Return the [X, Y] coordinate for the center point of the cell that contains the specified text.  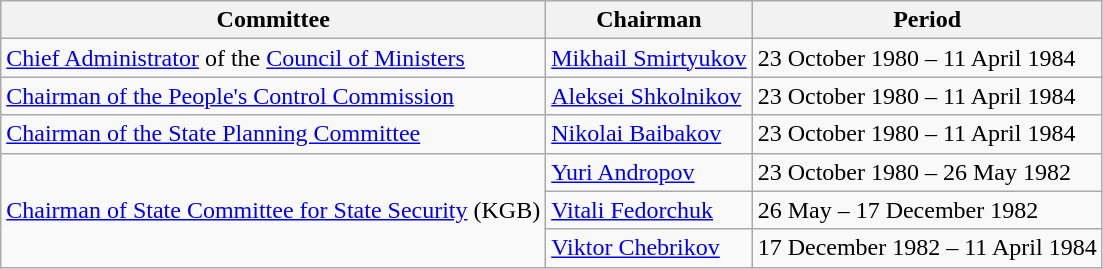
Chairman of the State Planning Committee [274, 134]
Viktor Chebrikov [649, 248]
Nikolai Baibakov [649, 134]
Chairman of the People's Control Commission [274, 96]
Chairman of State Committee for State Security (KGB) [274, 210]
Chairman [649, 20]
17 December 1982 – 11 April 1984 [927, 248]
Mikhail Smirtyukov [649, 58]
Aleksei Shkolnikov [649, 96]
26 May – 17 December 1982 [927, 210]
Vitali Fedorchuk [649, 210]
Period [927, 20]
Committee [274, 20]
Yuri Andropov [649, 172]
Chief Administrator of the Council of Ministers [274, 58]
23 October 1980 – 26 May 1982 [927, 172]
